Capture the cell that displays the provided text and extract its [X, Y] central coordinate. 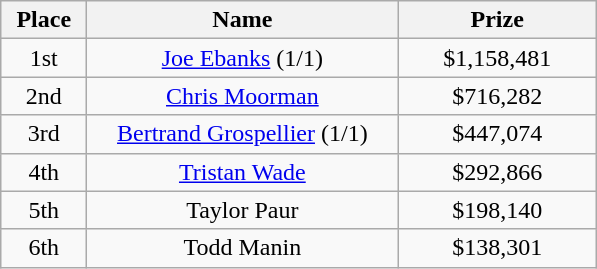
Place [44, 20]
$447,074 [498, 134]
2nd [44, 96]
$198,140 [498, 210]
Prize [498, 20]
4th [44, 172]
Taylor Paur [242, 210]
$716,282 [498, 96]
$292,866 [498, 172]
Todd Manin [242, 248]
Joe Ebanks (1/1) [242, 58]
6th [44, 248]
$138,301 [498, 248]
$1,158,481 [498, 58]
Chris Moorman [242, 96]
Name [242, 20]
Bertrand Grospellier (1/1) [242, 134]
3rd [44, 134]
Tristan Wade [242, 172]
1st [44, 58]
5th [44, 210]
